For the text-containing cell, return its midpoint in (X, Y) coordinate format. 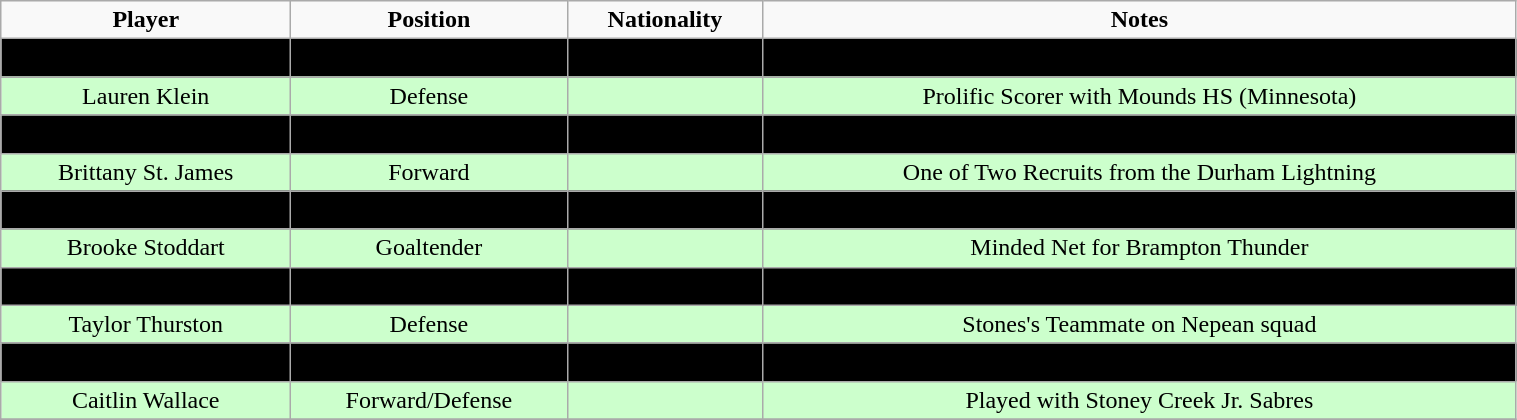
Played with the Mississauga Jr. Chiefs (1140, 58)
One of Two Recruits from the Durham Lightning (1140, 172)
Notes (1140, 20)
Nationality (665, 20)
Jetta Rackleff (146, 134)
Prolific Scorer with Mounds HS (Minnesota) (1140, 96)
Member of Team USA Inline Hockey Team (1140, 134)
Taylor Thurston (146, 324)
Position (429, 20)
Stones's Teammate on Nepean squad (1140, 324)
Caitlin Wallace (146, 400)
Brooke Stoddart (146, 248)
Brittany St. James (146, 172)
Played with Stoney Creek Jr. Sabres (1140, 400)
Mackenzie Stone (146, 286)
Starred with Oakville Jr. Hornets (1140, 210)
Dakota Waites (146, 362)
Played for the Nepean Wildcats (1140, 286)
Lauren Klein (146, 96)
Lindsay Stenason (146, 210)
Cassie Clayton (146, 58)
Minded Net for Brampton Thunder (1140, 248)
Player (146, 20)
Played with St. James in Durham (1140, 362)
